Output the [X, Y] coordinate of the center of the cell containing the given text.  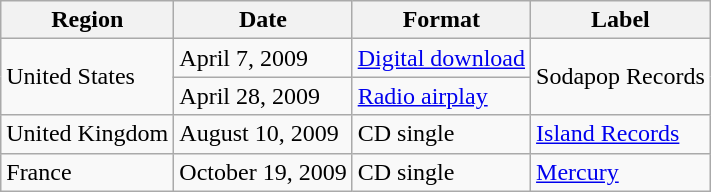
October 19, 2009 [263, 172]
Format [441, 20]
Region [88, 20]
Sodapop Records [621, 77]
Mercury [621, 172]
Label [621, 20]
France [88, 172]
August 10, 2009 [263, 134]
Date [263, 20]
United Kingdom [88, 134]
Radio airplay [441, 96]
Island Records [621, 134]
United States [88, 77]
April 28, 2009 [263, 96]
April 7, 2009 [263, 58]
Digital download [441, 58]
